Search for the cell housing the specified text and yield its [X, Y] center coordinate. 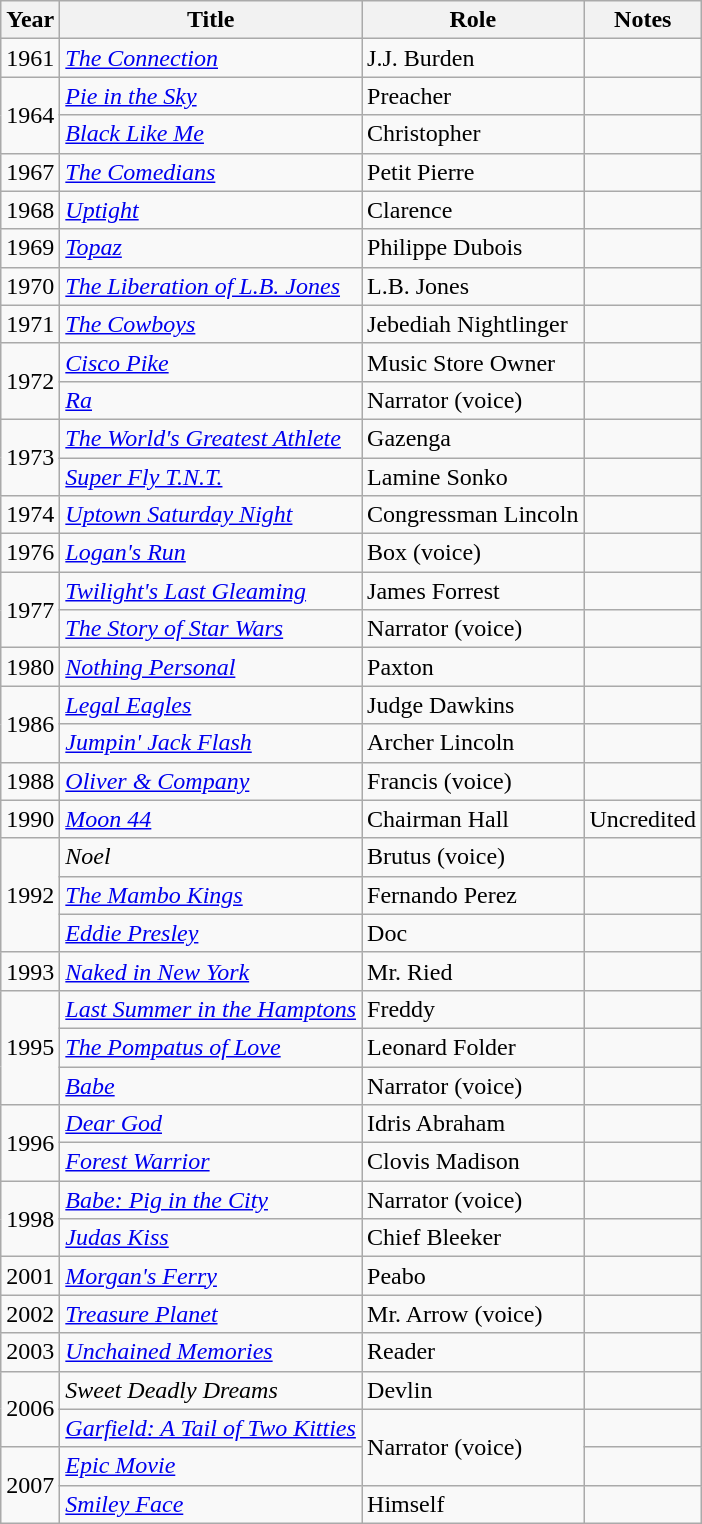
Dear God [211, 1124]
Himself [473, 1504]
Sweet Deadly Dreams [211, 1390]
The Comedians [211, 172]
Jumpin' Jack Flash [211, 743]
Fernando Perez [473, 895]
Forest Warrior [211, 1162]
1971 [30, 324]
Mr. Ried [473, 971]
1967 [30, 172]
The Pompatus of Love [211, 1047]
Black Like Me [211, 134]
Super Fly T.N.T. [211, 477]
Clovis Madison [473, 1162]
Clarence [473, 210]
1988 [30, 781]
Noel [211, 857]
1970 [30, 286]
Eddie Presley [211, 933]
Christopher [473, 134]
The Story of Star Wars [211, 629]
2007 [30, 1485]
Judge Dawkins [473, 705]
Music Store Owner [473, 362]
James Forrest [473, 591]
Preacher [473, 96]
Mr. Arrow (voice) [473, 1314]
Judas Kiss [211, 1238]
Role [473, 20]
Brutus (voice) [473, 857]
Lamine Sonko [473, 477]
Treasure Planet [211, 1314]
The Liberation of L.B. Jones [211, 286]
Notes [643, 20]
Uptown Saturday Night [211, 515]
Jebediah Nightlinger [473, 324]
Babe: Pig in the City [211, 1200]
1980 [30, 667]
Unchained Memories [211, 1352]
Leonard Folder [473, 1047]
Smiley Face [211, 1504]
Petit Pierre [473, 172]
Chairman Hall [473, 819]
Year [30, 20]
Last Summer in the Hamptons [211, 1009]
Cisco Pike [211, 362]
2001 [30, 1276]
1990 [30, 819]
1964 [30, 115]
Morgan's Ferry [211, 1276]
1995 [30, 1047]
1998 [30, 1219]
1976 [30, 553]
1977 [30, 610]
Nothing Personal [211, 667]
Freddy [473, 1009]
Peabo [473, 1276]
2003 [30, 1352]
1993 [30, 971]
1972 [30, 381]
Uptight [211, 210]
Chief Bleeker [473, 1238]
The Connection [211, 58]
The Mambo Kings [211, 895]
Epic Movie [211, 1466]
1968 [30, 210]
J.J. Burden [473, 58]
Pie in the Sky [211, 96]
Title [211, 20]
Devlin [473, 1390]
Logan's Run [211, 553]
Archer Lincoln [473, 743]
The World's Greatest Athlete [211, 438]
Oliver & Company [211, 781]
1961 [30, 58]
Doc [473, 933]
1992 [30, 895]
1986 [30, 724]
Topaz [211, 248]
1974 [30, 515]
Legal Eagles [211, 705]
Uncredited [643, 819]
Babe [211, 1085]
Idris Abraham [473, 1124]
Philippe Dubois [473, 248]
The Cowboys [211, 324]
1969 [30, 248]
1973 [30, 457]
Garfield: A Tail of Two Kitties [211, 1428]
1996 [30, 1143]
2006 [30, 1409]
Paxton [473, 667]
2002 [30, 1314]
Congressman Lincoln [473, 515]
Moon 44 [211, 819]
Box (voice) [473, 553]
Gazenga [473, 438]
Naked in New York [211, 971]
Francis (voice) [473, 781]
Ra [211, 400]
L.B. Jones [473, 286]
Reader [473, 1352]
Twilight's Last Gleaming [211, 591]
